From the cell containing the given text, extract its center point as [X, Y] coordinate. 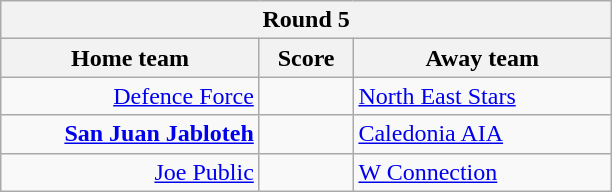
North East Stars [482, 96]
San Juan Jabloteh [130, 134]
Defence Force [130, 96]
Joe Public [130, 172]
Score [306, 58]
Caledonia AIA [482, 134]
Away team [482, 58]
Home team [130, 58]
W Connection [482, 172]
Round 5 [306, 20]
